Search for the cell housing the specified text and yield its (x, y) center coordinate. 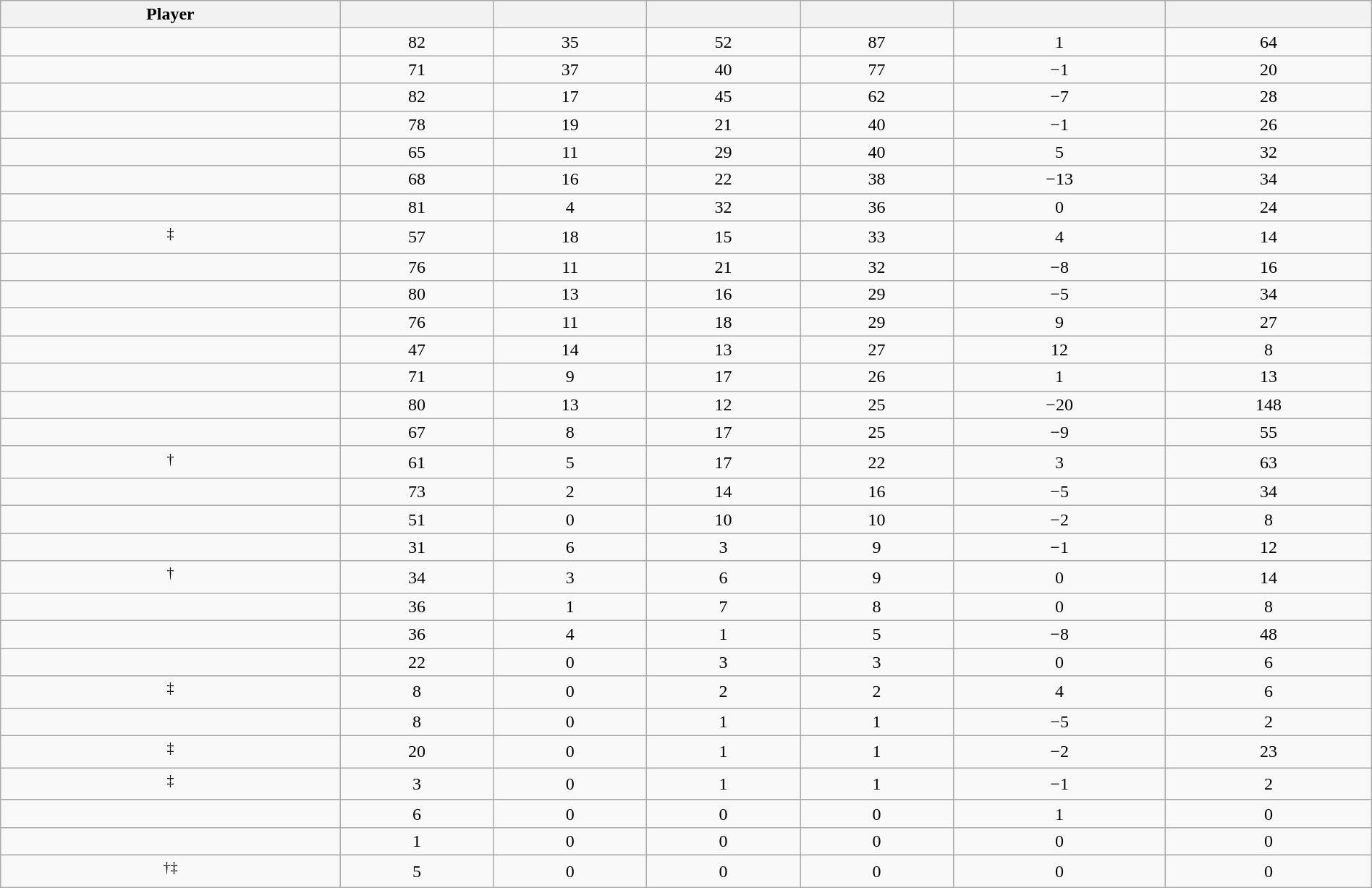
148 (1269, 405)
45 (724, 97)
24 (1269, 207)
−7 (1059, 97)
35 (570, 42)
7 (724, 607)
−20 (1059, 405)
38 (877, 179)
73 (417, 492)
28 (1269, 97)
65 (417, 152)
68 (417, 179)
23 (1269, 751)
57 (417, 237)
62 (877, 97)
37 (570, 69)
48 (1269, 635)
Player (171, 14)
64 (1269, 42)
87 (877, 42)
−9 (1059, 432)
81 (417, 207)
78 (417, 124)
31 (417, 547)
61 (417, 462)
19 (570, 124)
33 (877, 237)
47 (417, 350)
15 (724, 237)
52 (724, 42)
†‡ (171, 871)
−13 (1059, 179)
77 (877, 69)
51 (417, 520)
63 (1269, 462)
67 (417, 432)
55 (1269, 432)
